Locate the cell with the specified text and output its [x, y] center coordinate. 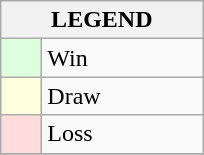
Win [122, 58]
Loss [122, 134]
Draw [122, 96]
LEGEND [102, 20]
